Detect which cell encompasses the target text, then output its [x, y] center coordinate. 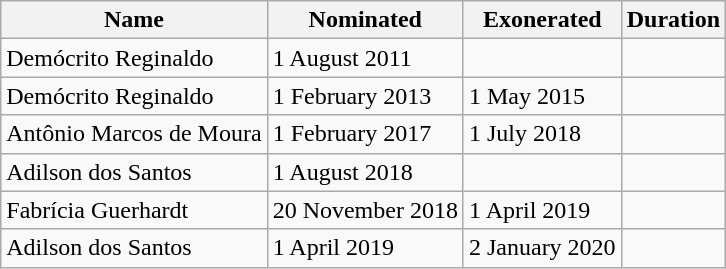
Name [134, 20]
Exonerated [542, 20]
20 November 2018 [365, 210]
1 August 2018 [365, 172]
1 August 2011 [365, 58]
Antônio Marcos de Moura [134, 134]
Nominated [365, 20]
1 February 2013 [365, 96]
2 January 2020 [542, 248]
1 May 2015 [542, 96]
Fabrícia Guerhardt [134, 210]
Duration [673, 20]
1 February 2017 [365, 134]
1 July 2018 [542, 134]
